Locate the cell with the specified text and output its [x, y] center coordinate. 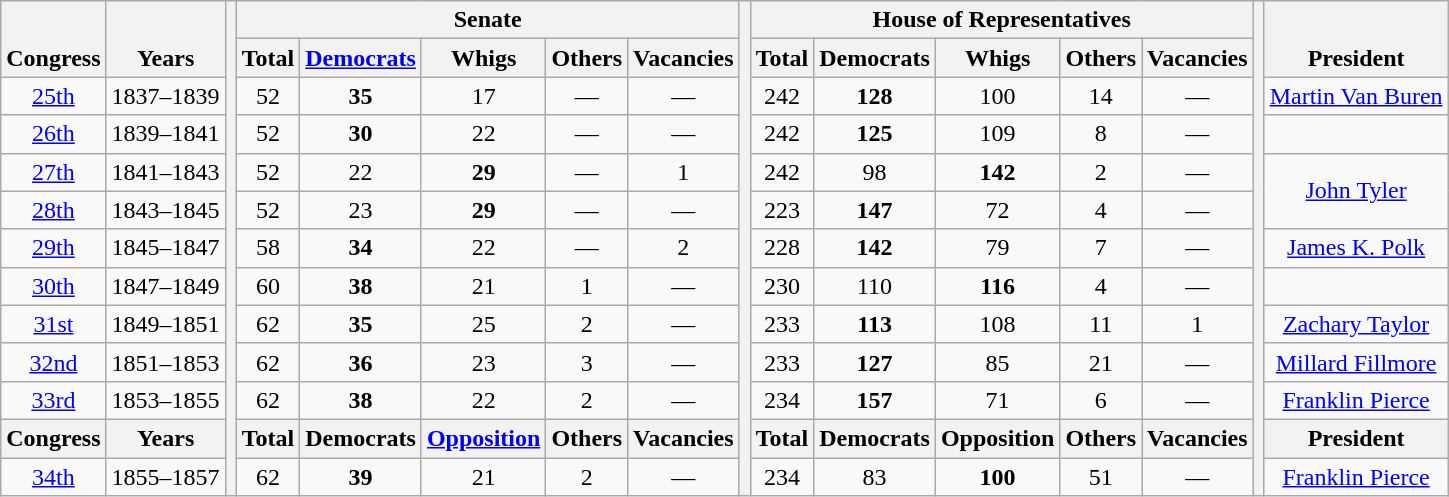
1837–1839 [166, 96]
Senate [488, 20]
223 [782, 210]
39 [361, 477]
30 [361, 134]
James K. Polk [1356, 248]
8 [1101, 134]
109 [997, 134]
34th [54, 477]
228 [782, 248]
1841–1843 [166, 172]
33rd [54, 400]
1847–1849 [166, 286]
128 [875, 96]
26th [54, 134]
3 [587, 362]
31st [54, 324]
230 [782, 286]
John Tyler [1356, 191]
1845–1847 [166, 248]
25 [483, 324]
83 [875, 477]
11 [1101, 324]
79 [997, 248]
7 [1101, 248]
6 [1101, 400]
1849–1851 [166, 324]
29th [54, 248]
116 [997, 286]
58 [268, 248]
25th [54, 96]
108 [997, 324]
71 [997, 400]
1853–1855 [166, 400]
Martin Van Buren [1356, 96]
127 [875, 362]
28th [54, 210]
60 [268, 286]
30th [54, 286]
14 [1101, 96]
1851–1853 [166, 362]
1839–1841 [166, 134]
125 [875, 134]
85 [997, 362]
Millard Fillmore [1356, 362]
32nd [54, 362]
51 [1101, 477]
72 [997, 210]
27th [54, 172]
1843–1845 [166, 210]
110 [875, 286]
157 [875, 400]
Zachary Taylor [1356, 324]
98 [875, 172]
House of Representatives [1002, 20]
34 [361, 248]
1855–1857 [166, 477]
113 [875, 324]
36 [361, 362]
17 [483, 96]
147 [875, 210]
